Find where the given text appears and provide that cell's center as (x, y) coordinate. 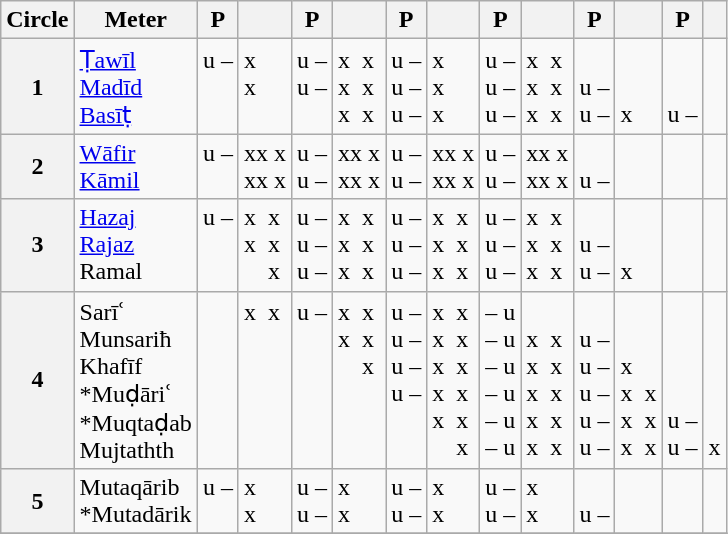
SarīʿMunsariħKhafīf*Muḍāriʿ*MuqtaḍabMujtathth (136, 380)
– u– u– u– u– u– u (500, 380)
Meter (136, 20)
x xx xx xx xx x (548, 380)
WāfirKāmil (136, 166)
3 (38, 245)
x xx xx xx xx x x (454, 380)
5 (38, 502)
u –u –u –u – (406, 380)
HazajRajazRamal (136, 245)
4 (38, 380)
xx xx xx x (638, 380)
ṬawīlMadīdBasīṭ (136, 86)
u –u –u –u –u – (594, 380)
Mutaqārib*Mutadārik (136, 502)
xxx (454, 86)
Circle (38, 20)
1 (38, 86)
2 (38, 166)
